Output the [X, Y] coordinate of the center of the cell containing the given text.  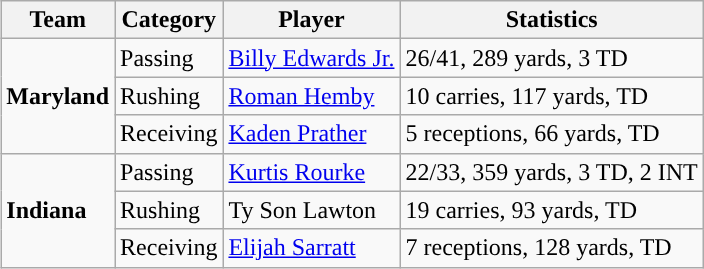
Player [312, 20]
Billy Edwards Jr. [312, 58]
Elijah Sarratt [312, 248]
26/41, 289 yards, 3 TD [552, 58]
Roman Hemby [312, 96]
Statistics [552, 20]
19 carries, 93 yards, TD [552, 210]
10 carries, 117 yards, TD [552, 96]
Indiana [58, 210]
Maryland [58, 96]
Kurtis Rourke [312, 172]
Team [58, 20]
5 receptions, 66 yards, TD [552, 134]
22/33, 359 yards, 3 TD, 2 INT [552, 172]
Ty Son Lawton [312, 210]
Category [169, 20]
7 receptions, 128 yards, TD [552, 248]
Kaden Prather [312, 134]
